Detect which cell encompasses the target text, then output its (X, Y) center coordinate. 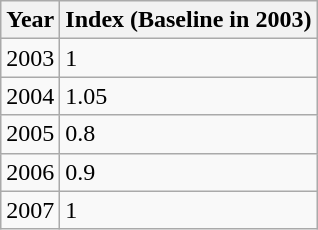
2006 (30, 172)
Year (30, 20)
0.8 (188, 134)
1.05 (188, 96)
0.9 (188, 172)
2003 (30, 58)
Index (Baseline in 2003) (188, 20)
2005 (30, 134)
2007 (30, 210)
2004 (30, 96)
